Extract the [X, Y] coordinate from the center of the cell holding the provided text.  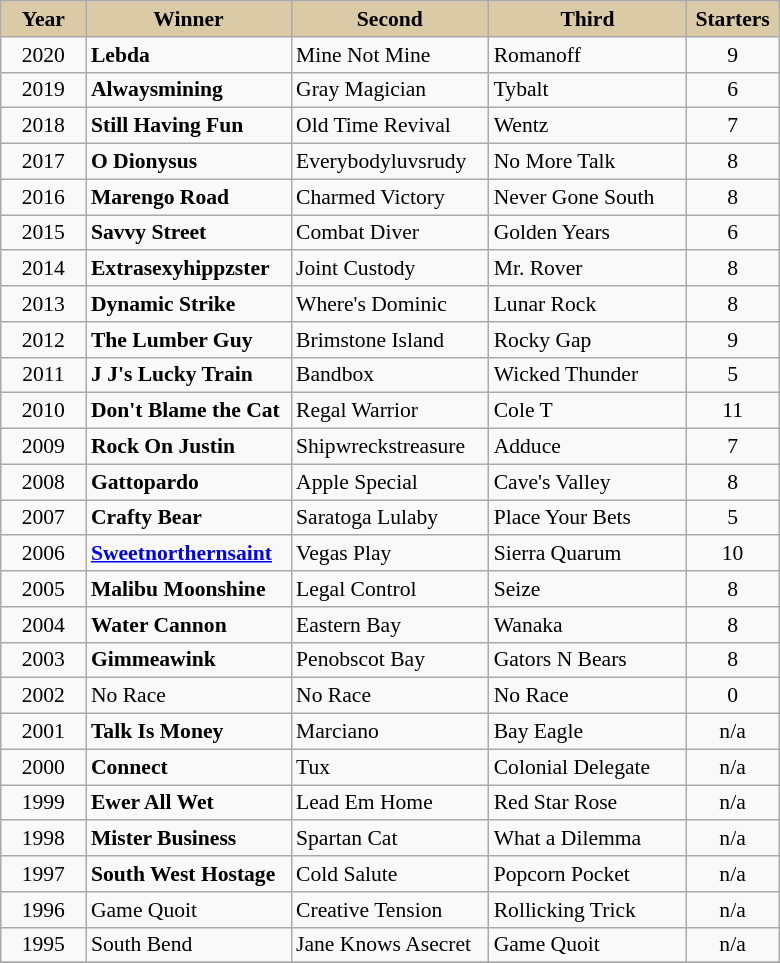
Don't Blame the Cat [188, 411]
Spartan Cat [390, 839]
Tybalt [588, 90]
Marciano [390, 732]
Old Time Revival [390, 126]
Colonial Delegate [588, 767]
2019 [44, 90]
Cave's Valley [588, 482]
J J's Lucky Train [188, 375]
Joint Custody [390, 269]
2010 [44, 411]
Shipwreckstreasure [390, 447]
Penobscot Bay [390, 660]
Malibu Moonshine [188, 589]
Alwaysmining [188, 90]
Saratoga Lulaby [390, 518]
Golden Years [588, 233]
2018 [44, 126]
1999 [44, 803]
2013 [44, 304]
Charmed Victory [390, 197]
2004 [44, 625]
What a Dilemma [588, 839]
Never Gone South [588, 197]
2020 [44, 55]
2016 [44, 197]
Still Having Fun [188, 126]
1996 [44, 910]
No More Talk [588, 162]
The Lumber Guy [188, 340]
Extrasexyhippzster [188, 269]
2014 [44, 269]
Place Your Bets [588, 518]
0 [732, 696]
11 [732, 411]
Wanaka [588, 625]
Mr. Rover [588, 269]
Tux [390, 767]
1995 [44, 945]
Gators N Bears [588, 660]
Water Cannon [188, 625]
Everybodyluvsrudy [390, 162]
Mister Business [188, 839]
South Bend [188, 945]
2009 [44, 447]
Crafty Bear [188, 518]
Connect [188, 767]
2000 [44, 767]
Cole T [588, 411]
Legal Control [390, 589]
Bay Eagle [588, 732]
Wentz [588, 126]
Sweetnorthernsaint [188, 554]
2008 [44, 482]
Vegas Play [390, 554]
Jane Knows Asecret [390, 945]
Lunar Rock [588, 304]
Sierra Quarum [588, 554]
2017 [44, 162]
Starters [732, 19]
2011 [44, 375]
2002 [44, 696]
Third [588, 19]
10 [732, 554]
Second [390, 19]
Marengo Road [188, 197]
Gray Magician [390, 90]
Popcorn Pocket [588, 874]
Rock On Justin [188, 447]
Seize [588, 589]
South West Hostage [188, 874]
Gattopardo [188, 482]
O Dionysus [188, 162]
2001 [44, 732]
2006 [44, 554]
Eastern Bay [390, 625]
Winner [188, 19]
Creative Tension [390, 910]
Regal Warrior [390, 411]
Lebda [188, 55]
2015 [44, 233]
2007 [44, 518]
Wicked Thunder [588, 375]
Mine Not Mine [390, 55]
Cold Salute [390, 874]
Savvy Street [188, 233]
2003 [44, 660]
Ewer All Wet [188, 803]
Gimmeawink [188, 660]
1997 [44, 874]
Bandbox [390, 375]
Dynamic Strike [188, 304]
Adduce [588, 447]
Talk Is Money [188, 732]
Year [44, 19]
2012 [44, 340]
Red Star Rose [588, 803]
Lead Em Home [390, 803]
Apple Special [390, 482]
Rollicking Trick [588, 910]
Combat Diver [390, 233]
Brimstone Island [390, 340]
Romanoff [588, 55]
Rocky Gap [588, 340]
1998 [44, 839]
2005 [44, 589]
Where's Dominic [390, 304]
